Identify which cell holds the provided text, then report its (x, y) central coordinate. 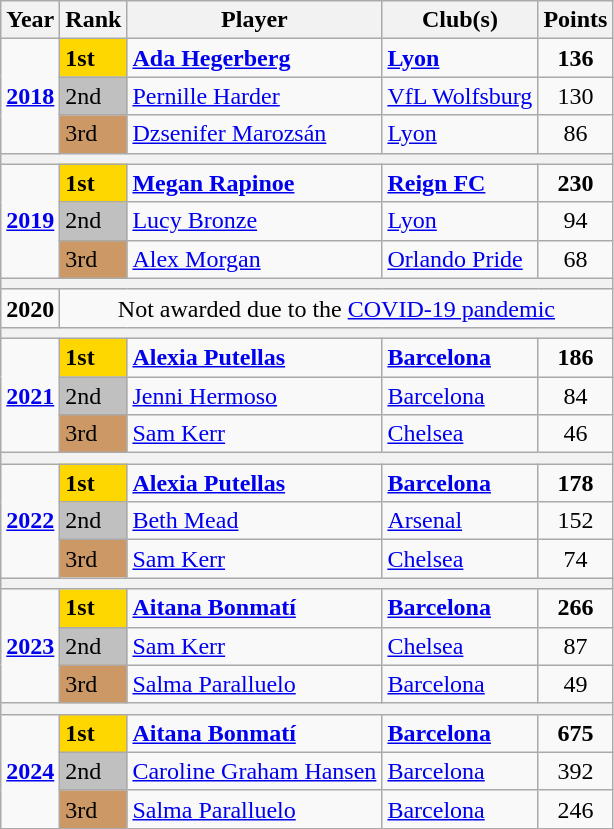
230 (576, 183)
Caroline Graham Hansen (254, 771)
Not awarded due to the COVID-19 pandemic (336, 308)
152 (576, 521)
675 (576, 733)
Club(s) (460, 20)
VfL Wolfsburg (460, 96)
49 (576, 684)
Beth Mead (254, 521)
2019 (30, 221)
186 (576, 357)
86 (576, 134)
266 (576, 608)
2020 (30, 308)
87 (576, 646)
2023 (30, 646)
Rank (94, 20)
Orlando Pride (460, 259)
Lucy Bronze (254, 221)
Year (30, 20)
2022 (30, 521)
392 (576, 771)
Player (254, 20)
Alex Morgan (254, 259)
2018 (30, 96)
136 (576, 58)
246 (576, 809)
Jenni Hermoso (254, 395)
Ada Hegerberg (254, 58)
46 (576, 434)
Pernille Harder (254, 96)
178 (576, 483)
Dzsenifer Marozsán (254, 134)
2024 (30, 771)
74 (576, 559)
84 (576, 395)
68 (576, 259)
2021 (30, 395)
130 (576, 96)
Arsenal (460, 521)
94 (576, 221)
Points (576, 20)
Reign FC (460, 183)
Megan Rapinoe (254, 183)
